Capture the cell that displays the provided text and extract its [X, Y] central coordinate. 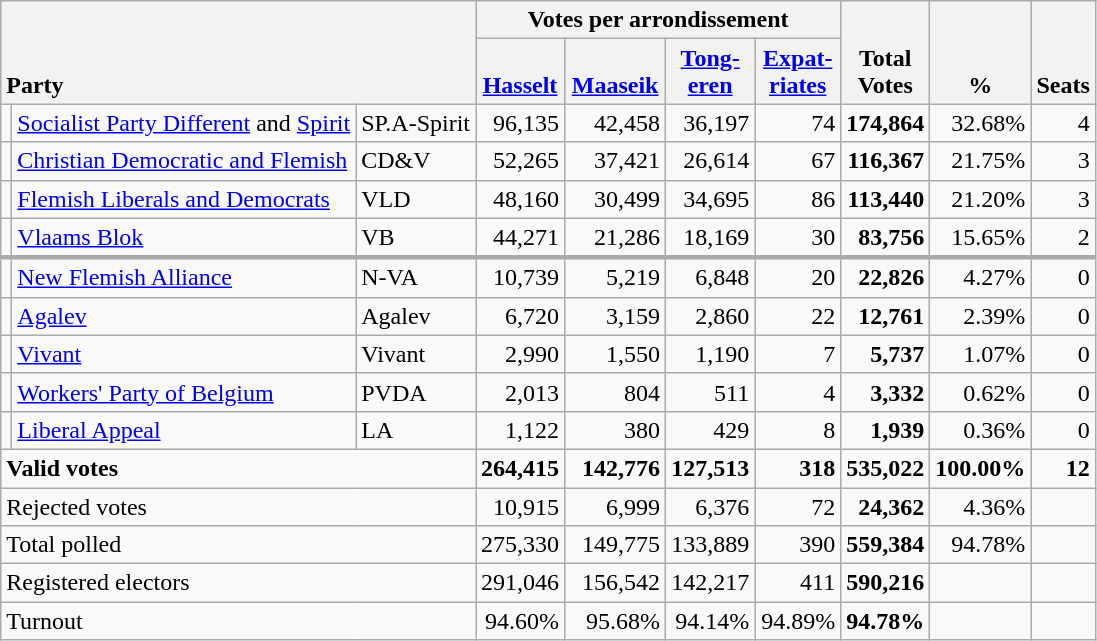
72 [798, 507]
% [980, 52]
36,197 [710, 123]
Expat- riates [798, 72]
6,720 [520, 316]
10,915 [520, 507]
113,440 [886, 199]
3,332 [886, 392]
67 [798, 161]
52,265 [520, 161]
4.36% [980, 507]
New Flemish Alliance [184, 278]
20 [798, 278]
44,271 [520, 238]
264,415 [520, 468]
804 [616, 392]
N-VA [416, 278]
86 [798, 199]
18,169 [710, 238]
2,013 [520, 392]
42,458 [616, 123]
CD&V [416, 161]
2 [1063, 238]
83,756 [886, 238]
Party [238, 52]
559,384 [886, 545]
1,550 [616, 354]
95.68% [616, 621]
4.27% [980, 278]
26,614 [710, 161]
0.62% [980, 392]
Liberal Appeal [184, 430]
7 [798, 354]
2.39% [980, 316]
8 [798, 430]
590,216 [886, 583]
30 [798, 238]
535,022 [886, 468]
32.68% [980, 123]
37,421 [616, 161]
Votes per arrondissement [658, 20]
94.14% [710, 621]
Christian Democratic and Flemish [184, 161]
1,190 [710, 354]
1.07% [980, 354]
30,499 [616, 199]
0.36% [980, 430]
96,135 [520, 123]
429 [710, 430]
22 [798, 316]
Turnout [238, 621]
Total Votes [886, 52]
34,695 [710, 199]
LA [416, 430]
3,159 [616, 316]
48,160 [520, 199]
6,376 [710, 507]
Registered electors [238, 583]
SP.A-Spirit [416, 123]
12,761 [886, 316]
1,939 [886, 430]
2,990 [520, 354]
149,775 [616, 545]
Total polled [238, 545]
21.20% [980, 199]
94.89% [798, 621]
Workers' Party of Belgium [184, 392]
Hasselt [520, 72]
Socialist Party Different and Spirit [184, 123]
275,330 [520, 545]
1,122 [520, 430]
5,737 [886, 354]
6,848 [710, 278]
Seats [1063, 52]
15.65% [980, 238]
411 [798, 583]
390 [798, 545]
24,362 [886, 507]
133,889 [710, 545]
318 [798, 468]
156,542 [616, 583]
127,513 [710, 468]
74 [798, 123]
291,046 [520, 583]
PVDA [416, 392]
100.00% [980, 468]
116,367 [886, 161]
10,739 [520, 278]
2,860 [710, 316]
Flemish Liberals and Democrats [184, 199]
Vlaams Blok [184, 238]
142,217 [710, 583]
22,826 [886, 278]
6,999 [616, 507]
12 [1063, 468]
142,776 [616, 468]
21.75% [980, 161]
VLD [416, 199]
Tong- eren [710, 72]
94.60% [520, 621]
174,864 [886, 123]
380 [616, 430]
Maaseik [616, 72]
VB [416, 238]
5,219 [616, 278]
Valid votes [238, 468]
511 [710, 392]
Rejected votes [238, 507]
21,286 [616, 238]
